Identify which cell holds the provided text, then report its [X, Y] central coordinate. 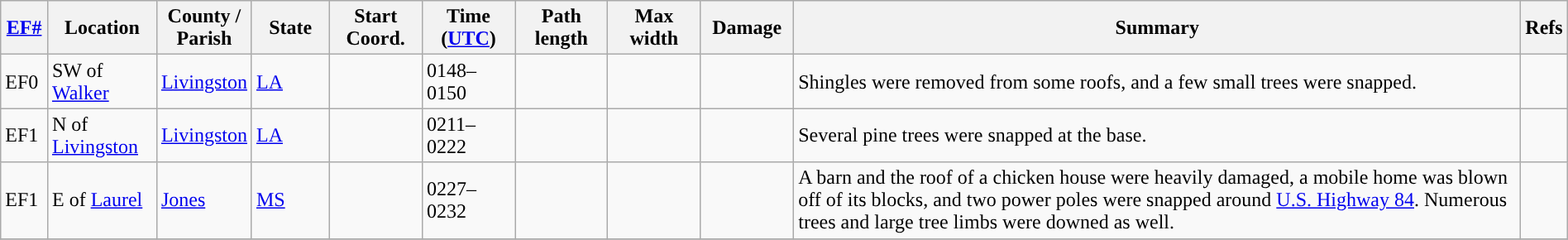
Several pine trees were snapped at the base. [1158, 136]
Refs [1545, 28]
0211–0222 [468, 136]
EF# [25, 28]
Jones [203, 200]
County / Parish [203, 28]
0148–0150 [468, 81]
Time (UTC) [468, 28]
Damage [748, 28]
Location [102, 28]
Path length [562, 28]
Shingles were removed from some roofs, and a few small trees were snapped. [1158, 81]
Max width [654, 28]
MS [289, 200]
State [289, 28]
0227–0232 [468, 200]
N of Livingston [102, 136]
Start Coord. [375, 28]
SW of Walker [102, 81]
Summary [1158, 28]
E of Laurel [102, 200]
EF0 [25, 81]
